Output the (x, y) coordinate of the center of the cell containing the given text.  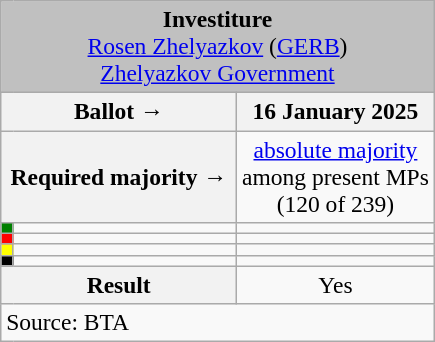
absolute majority among present MPs(120 of 239) (336, 176)
Ballot → (119, 111)
16 January 2025 (336, 111)
InvestitureRosen Zhelyazkov (GERB)Zhelyazkov Government (218, 46)
Source: BTA (218, 322)
Required majority → (119, 176)
Yes (336, 285)
Result (119, 285)
